For the text-containing cell, return its midpoint in [X, Y] coordinate format. 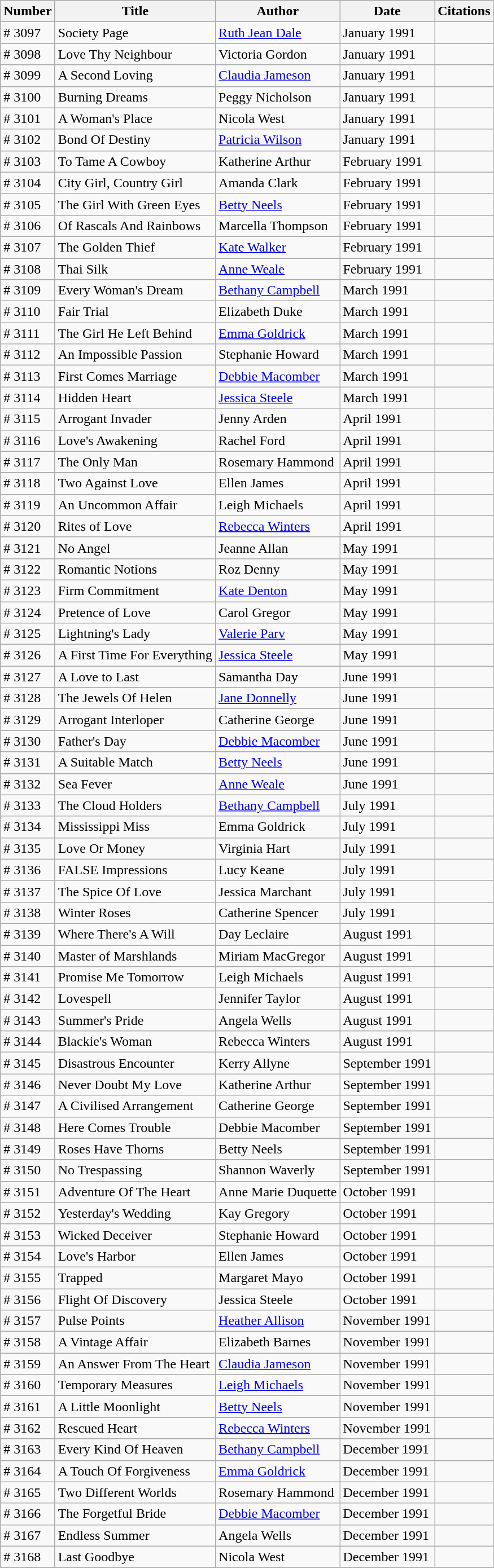
Author [278, 11]
# 3149 [28, 1149]
# 3102 [28, 140]
Kerry Allyne [278, 1063]
# 3131 [28, 763]
# 3152 [28, 1213]
# 3158 [28, 1342]
Peggy Nicholson [278, 97]
Day Leclaire [278, 934]
# 3126 [28, 655]
Hidden Heart [135, 398]
# 3107 [28, 247]
Marcella Thompson [278, 226]
# 3127 [28, 677]
Sea Fever [135, 784]
A Touch Of Forgiveness [135, 1471]
# 3147 [28, 1106]
Lovespell [135, 999]
Amanda Clark [278, 183]
# 3167 [28, 1535]
# 3101 [28, 118]
A Love to Last [135, 677]
Love Thy Neighbour [135, 54]
# 3097 [28, 33]
# 3108 [28, 269]
A Vintage Affair [135, 1342]
The Only Man [135, 462]
Miriam MacGregor [278, 956]
Love Or Money [135, 848]
# 3125 [28, 634]
# 3166 [28, 1514]
Kate Denton [278, 591]
# 3159 [28, 1364]
# 3099 [28, 76]
City Girl, Country Girl [135, 183]
# 3160 [28, 1385]
# 3118 [28, 483]
# 3141 [28, 977]
A Civilised Arrangement [135, 1106]
# 3103 [28, 161]
# 3154 [28, 1256]
A Little Moonlight [135, 1407]
# 3143 [28, 1020]
# 3098 [28, 54]
Fair Trial [135, 312]
Love's Harbor [135, 1256]
Date [387, 11]
Bond Of Destiny [135, 140]
Yesterday's Wedding [135, 1213]
Adventure Of The Heart [135, 1192]
Society Page [135, 33]
# 3109 [28, 290]
Number [28, 11]
# 3156 [28, 1299]
Wicked Deceiver [135, 1235]
# 3124 [28, 612]
Where There's A Will [135, 934]
# 3121 [28, 548]
Rescued Heart [135, 1428]
# 3113 [28, 376]
Two Against Love [135, 483]
Kay Gregory [278, 1213]
Citations [464, 11]
Love's Awakening [135, 441]
Winter Roses [135, 913]
# 3112 [28, 355]
No Angel [135, 548]
Romantic Notions [135, 569]
# 3150 [28, 1170]
Jessica Marchant [278, 891]
Promise Me Tomorrow [135, 977]
# 3106 [28, 226]
# 3116 [28, 441]
Jenny Arden [278, 419]
# 3123 [28, 591]
# 3137 [28, 891]
# 3105 [28, 204]
Jeanne Allan [278, 548]
Pretence of Love [135, 612]
Thai Silk [135, 269]
# 3133 [28, 805]
Roz Denny [278, 569]
# 3104 [28, 183]
Every Kind Of Heaven [135, 1450]
Of Rascals And Rainbows [135, 226]
# 3128 [28, 698]
Master of Marshlands [135, 956]
The Cloud Holders [135, 805]
# 3136 [28, 870]
The Forgetful Bride [135, 1514]
Lucy Keane [278, 870]
Heather Allison [278, 1321]
Margaret Mayo [278, 1278]
# 3142 [28, 999]
Temporary Measures [135, 1385]
Two Different Worlds [135, 1492]
Valerie Parv [278, 634]
Blackie's Woman [135, 1042]
A Second Loving [135, 76]
# 3111 [28, 333]
# 3100 [28, 97]
Title [135, 11]
Pulse Points [135, 1321]
# 3157 [28, 1321]
Father's Day [135, 741]
# 3151 [28, 1192]
Every Woman's Dream [135, 290]
FALSE Impressions [135, 870]
Jane Donnelly [278, 698]
# 3134 [28, 827]
# 3168 [28, 1557]
The Girl With Green Eyes [135, 204]
# 3140 [28, 956]
Samantha Day [278, 677]
A First Time For Everything [135, 655]
Summer's Pride [135, 1020]
An Answer From The Heart [135, 1364]
No Trespassing [135, 1170]
The Girl He Left Behind [135, 333]
Patricia Wilson [278, 140]
# 3139 [28, 934]
# 3132 [28, 784]
Virginia Hart [278, 848]
A Suitable Match [135, 763]
Trapped [135, 1278]
Here Comes Trouble [135, 1127]
# 3122 [28, 569]
# 3110 [28, 312]
An Impossible Passion [135, 355]
Kate Walker [278, 247]
Rachel Ford [278, 441]
The Spice Of Love [135, 891]
# 3153 [28, 1235]
# 3163 [28, 1450]
Shannon Waverly [278, 1170]
Carol Gregor [278, 612]
The Jewels Of Helen [135, 698]
# 3119 [28, 505]
Disastrous Encounter [135, 1063]
# 3161 [28, 1407]
# 3135 [28, 848]
# 3130 [28, 741]
# 3162 [28, 1428]
Burning Dreams [135, 97]
# 3129 [28, 720]
# 3155 [28, 1278]
# 3164 [28, 1471]
# 3115 [28, 419]
A Woman's Place [135, 118]
# 3145 [28, 1063]
Lightning's Lady [135, 634]
# 3165 [28, 1492]
# 3146 [28, 1085]
Catherine Spencer [278, 913]
Flight Of Discovery [135, 1299]
Anne Marie Duquette [278, 1192]
Roses Have Thorns [135, 1149]
Firm Commitment [135, 591]
Rites of Love [135, 526]
# 3114 [28, 398]
Arrogant Invader [135, 419]
# 3138 [28, 913]
Last Goodbye [135, 1557]
# 3117 [28, 462]
Jennifer Taylor [278, 999]
To Tame A Cowboy [135, 161]
An Uncommon Affair [135, 505]
Never Doubt My Love [135, 1085]
Elizabeth Barnes [278, 1342]
# 3148 [28, 1127]
Arrogant Interloper [135, 720]
The Golden Thief [135, 247]
First Comes Marriage [135, 376]
Elizabeth Duke [278, 312]
Victoria Gordon [278, 54]
Mississippi Miss [135, 827]
Ruth Jean Dale [278, 33]
# 3120 [28, 526]
# 3144 [28, 1042]
Endless Summer [135, 1535]
